Output the [X, Y] coordinate of the center of the cell containing the given text.  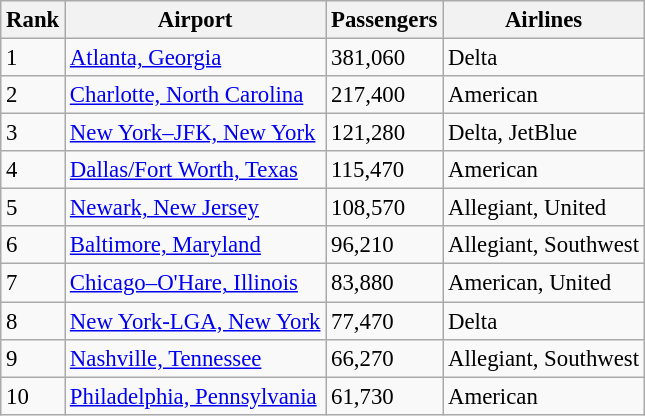
8 [33, 321]
Newark, New Jersey [196, 208]
Atlanta, Georgia [196, 58]
4 [33, 170]
Philadelphia, Pennsylvania [196, 396]
Nashville, Tennessee [196, 358]
Chicago–O'Hare, Illinois [196, 283]
115,470 [384, 170]
108,570 [384, 208]
9 [33, 358]
96,210 [384, 245]
10 [33, 396]
Rank [33, 20]
6 [33, 245]
Passengers [384, 20]
121,280 [384, 133]
Delta, JetBlue [544, 133]
217,400 [384, 95]
66,270 [384, 358]
61,730 [384, 396]
Charlotte, North Carolina [196, 95]
381,060 [384, 58]
77,470 [384, 321]
New York-LGA, New York [196, 321]
83,880 [384, 283]
3 [33, 133]
7 [33, 283]
Dallas/Fort Worth, Texas [196, 170]
2 [33, 95]
Allegiant, United [544, 208]
American, United [544, 283]
New York–JFK, New York [196, 133]
Airport [196, 20]
Airlines [544, 20]
Baltimore, Maryland [196, 245]
5 [33, 208]
1 [33, 58]
